For the text-containing cell, return its midpoint in [x, y] coordinate format. 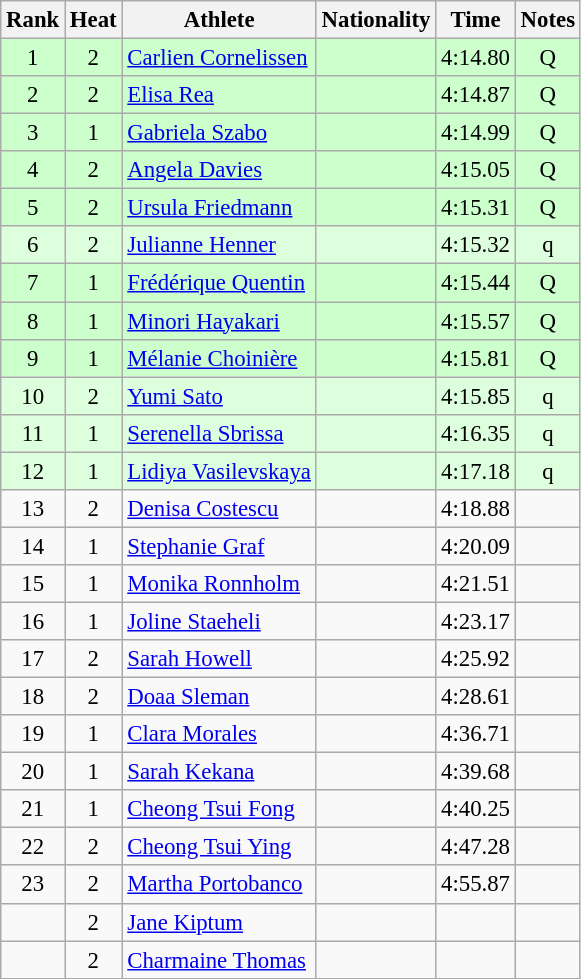
18 [33, 697]
Ursula Friedmann [219, 208]
4:16.35 [476, 433]
16 [33, 621]
4:15.57 [476, 321]
6 [33, 245]
14 [33, 546]
11 [33, 433]
17 [33, 659]
9 [33, 358]
19 [33, 734]
Cheong Tsui Fong [219, 809]
Stephanie Graf [219, 546]
Doaa Sleman [219, 697]
4:15.31 [476, 208]
4:14.87 [476, 95]
4 [33, 170]
Frédérique Quentin [219, 283]
4:25.92 [476, 659]
Notes [548, 20]
4:36.71 [476, 734]
4:21.51 [476, 584]
Joline Staeheli [219, 621]
Time [476, 20]
4:15.44 [476, 283]
Sarah Howell [219, 659]
Sarah Kekana [219, 772]
4:14.80 [476, 58]
4:18.88 [476, 509]
Serenella Sbrissa [219, 433]
Martha Portobanco [219, 885]
Rank [33, 20]
12 [33, 471]
Monika Ronnholm [219, 584]
Nationality [376, 20]
7 [33, 283]
Gabriela Szabo [219, 133]
8 [33, 321]
Heat [94, 20]
21 [33, 809]
10 [33, 396]
3 [33, 133]
Carlien Cornelissen [219, 58]
20 [33, 772]
Minori Hayakari [219, 321]
5 [33, 208]
4:14.99 [476, 133]
Clara Morales [219, 734]
4:15.85 [476, 396]
4:40.25 [476, 809]
4:17.18 [476, 471]
22 [33, 847]
4:20.09 [476, 546]
Mélanie Choinière [219, 358]
Charmaine Thomas [219, 960]
Jane Kiptum [219, 922]
23 [33, 885]
Lidiya Vasilevskaya [219, 471]
4:15.05 [476, 170]
Denisa Costescu [219, 509]
4:39.68 [476, 772]
4:15.32 [476, 245]
4:55.87 [476, 885]
4:47.28 [476, 847]
Elisa Rea [219, 95]
Athlete [219, 20]
Angela Davies [219, 170]
Yumi Sato [219, 396]
4:15.81 [476, 358]
13 [33, 509]
4:23.17 [476, 621]
Julianne Henner [219, 245]
15 [33, 584]
4:28.61 [476, 697]
Cheong Tsui Ying [219, 847]
